Detect which cell encompasses the target text, then output its [X, Y] center coordinate. 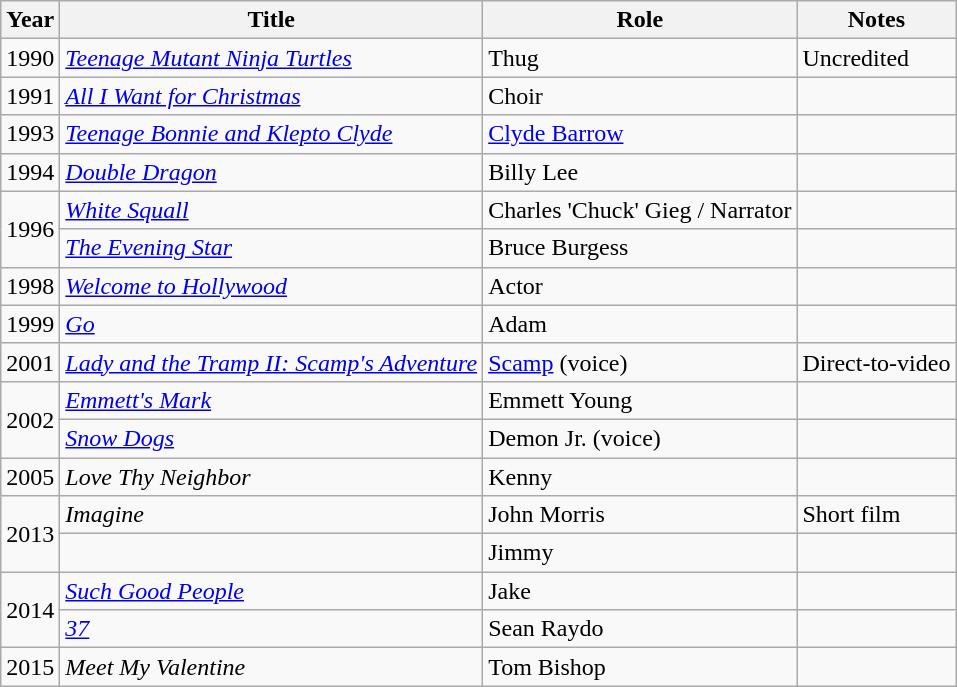
Go [272, 324]
Billy Lee [640, 172]
1990 [30, 58]
Charles 'Chuck' Gieg / Narrator [640, 210]
Emmett's Mark [272, 400]
Teenage Bonnie and Klepto Clyde [272, 134]
Love Thy Neighbor [272, 477]
1993 [30, 134]
1994 [30, 172]
2005 [30, 477]
Jake [640, 591]
White Squall [272, 210]
Bruce Burgess [640, 248]
Adam [640, 324]
1991 [30, 96]
Scamp (voice) [640, 362]
2015 [30, 667]
Welcome to Hollywood [272, 286]
The Evening Star [272, 248]
1998 [30, 286]
Role [640, 20]
Thug [640, 58]
Such Good People [272, 591]
Actor [640, 286]
Short film [876, 515]
Lady and the Tramp II: Scamp's Adventure [272, 362]
Demon Jr. (voice) [640, 438]
Meet My Valentine [272, 667]
Sean Raydo [640, 629]
2014 [30, 610]
Double Dragon [272, 172]
Year [30, 20]
Snow Dogs [272, 438]
All I Want for Christmas [272, 96]
Jimmy [640, 553]
2002 [30, 419]
Uncredited [876, 58]
Emmett Young [640, 400]
37 [272, 629]
John Morris [640, 515]
Choir [640, 96]
1996 [30, 229]
Clyde Barrow [640, 134]
Notes [876, 20]
Teenage Mutant Ninja Turtles [272, 58]
Kenny [640, 477]
Direct-to-video [876, 362]
Title [272, 20]
2001 [30, 362]
Imagine [272, 515]
Tom Bishop [640, 667]
1999 [30, 324]
2013 [30, 534]
